Pinpoint the cell where the given text exists, returning its [x, y] midpoint coordinate. 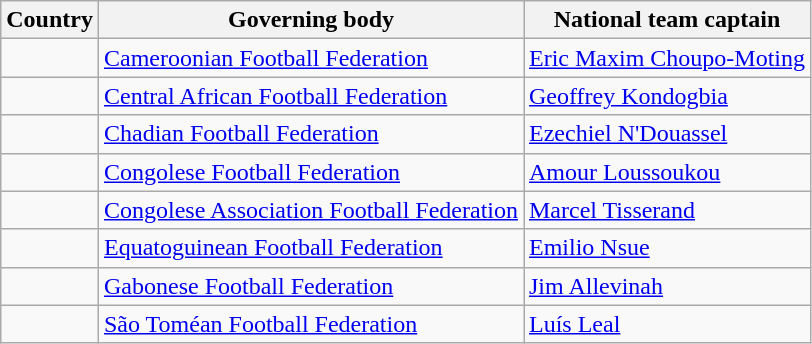
Chadian Football Federation [310, 134]
Emilio Nsue [668, 248]
Amour Loussoukou [668, 172]
Ezechiel N'Douassel [668, 134]
Marcel Tisserand [668, 210]
Geoffrey Kondogbia [668, 96]
Cameroonian Football Federation [310, 58]
Congolese Association Football Federation [310, 210]
São Toméan Football Federation [310, 324]
Eric Maxim Choupo-Moting [668, 58]
National team captain [668, 20]
Equatoguinean Football Federation [310, 248]
Gabonese Football Federation [310, 286]
Governing body [310, 20]
Congolese Football Federation [310, 172]
Luís Leal [668, 324]
Jim Allevinah [668, 286]
Central African Football Federation [310, 96]
Country [50, 20]
